Capture the cell that displays the provided text and extract its [X, Y] central coordinate. 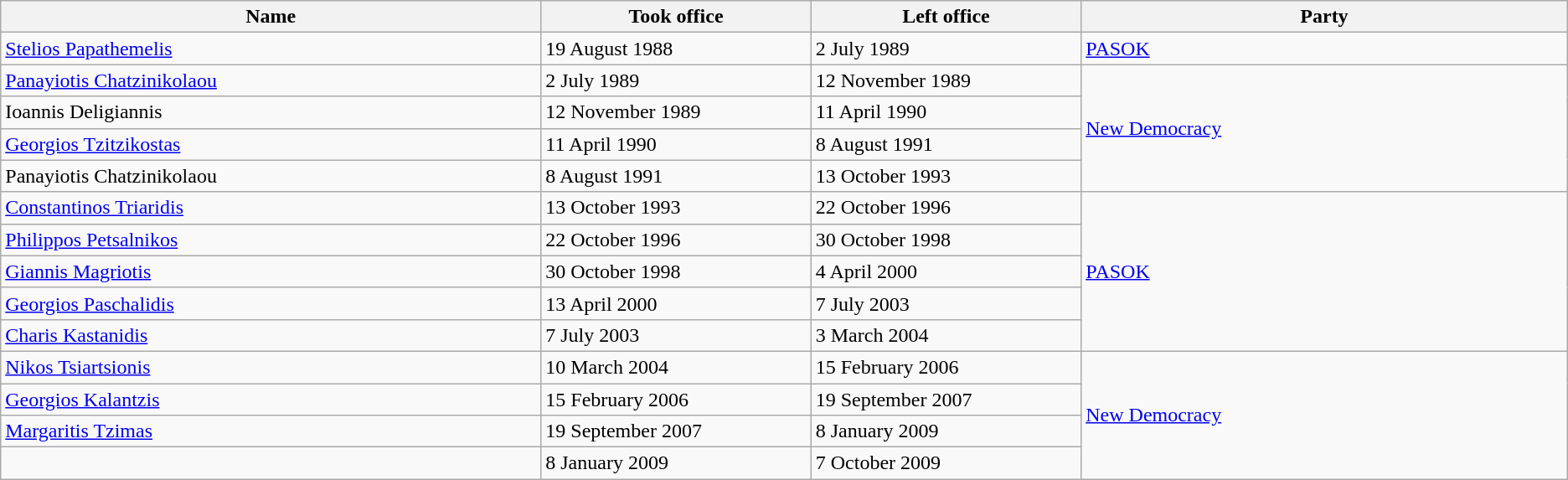
Nikos Tsiartsionis [271, 367]
Left office [946, 17]
Constantinos Triaridis [271, 208]
19 August 1988 [676, 49]
Georgios Paschalidis [271, 303]
Stelios Papathemelis [271, 49]
Took office [676, 17]
7 October 2009 [946, 463]
Giannis Magriotis [271, 271]
Charis Kastanidis [271, 335]
Ioannis Deligiannis [271, 112]
4 April 2000 [946, 271]
Party [1325, 17]
13 April 2000 [676, 303]
Margaritis Tzimas [271, 431]
Georgios Tzitzikostas [271, 144]
Name [271, 17]
Georgios Kalantzis [271, 400]
3 March 2004 [946, 335]
10 March 2004 [676, 367]
Philippos Petsalnikos [271, 240]
